Detect which cell encompasses the target text, then output its [x, y] center coordinate. 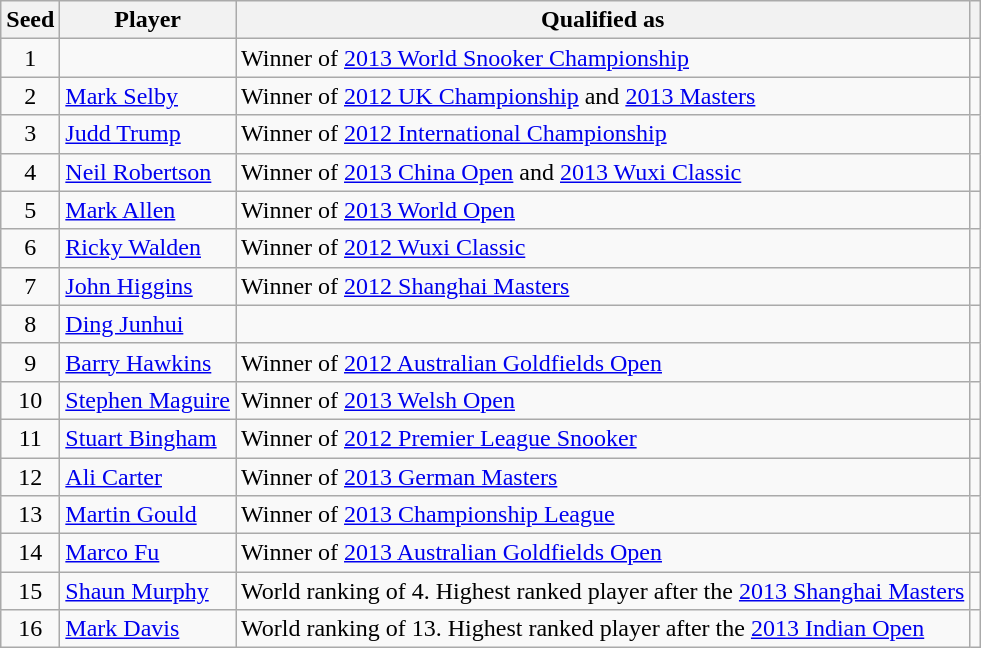
Player [148, 20]
Ricky Walden [148, 248]
Winner of 2013 Championship League [603, 515]
8 [30, 324]
Winner of 2013 German Masters [603, 477]
2 [30, 96]
Mark Selby [148, 96]
Barry Hawkins [148, 362]
Winner of 2012 Shanghai Masters [603, 286]
Winner of 2013 World Snooker Championship [603, 58]
1 [30, 58]
Winner of 2012 International Championship [603, 134]
14 [30, 553]
7 [30, 286]
Marco Fu [148, 553]
Shaun Murphy [148, 591]
Winner of 2013 Welsh Open [603, 400]
Ding Junhui [148, 324]
Winner of 2012 Wuxi Classic [603, 248]
Winner of 2013 China Open and 2013 Wuxi Classic [603, 172]
Winner of 2013 Australian Goldfields Open [603, 553]
Qualified as [603, 20]
World ranking of 4. Highest ranked player after the 2013 Shanghai Masters [603, 591]
Mark Allen [148, 210]
3 [30, 134]
Mark Davis [148, 629]
Winner of 2012 Australian Goldfields Open [603, 362]
10 [30, 400]
15 [30, 591]
Martin Gould [148, 515]
Winner of 2013 World Open [603, 210]
4 [30, 172]
Stephen Maguire [148, 400]
Winner of 2012 Premier League Snooker [603, 438]
World ranking of 13. Highest ranked player after the 2013 Indian Open [603, 629]
Ali Carter [148, 477]
6 [30, 248]
13 [30, 515]
John Higgins [148, 286]
11 [30, 438]
9 [30, 362]
Stuart Bingham [148, 438]
Winner of 2012 UK Championship and 2013 Masters [603, 96]
5 [30, 210]
Neil Robertson [148, 172]
12 [30, 477]
Judd Trump [148, 134]
Seed [30, 20]
16 [30, 629]
